Locate the cell with the specified text and output its [X, Y] center coordinate. 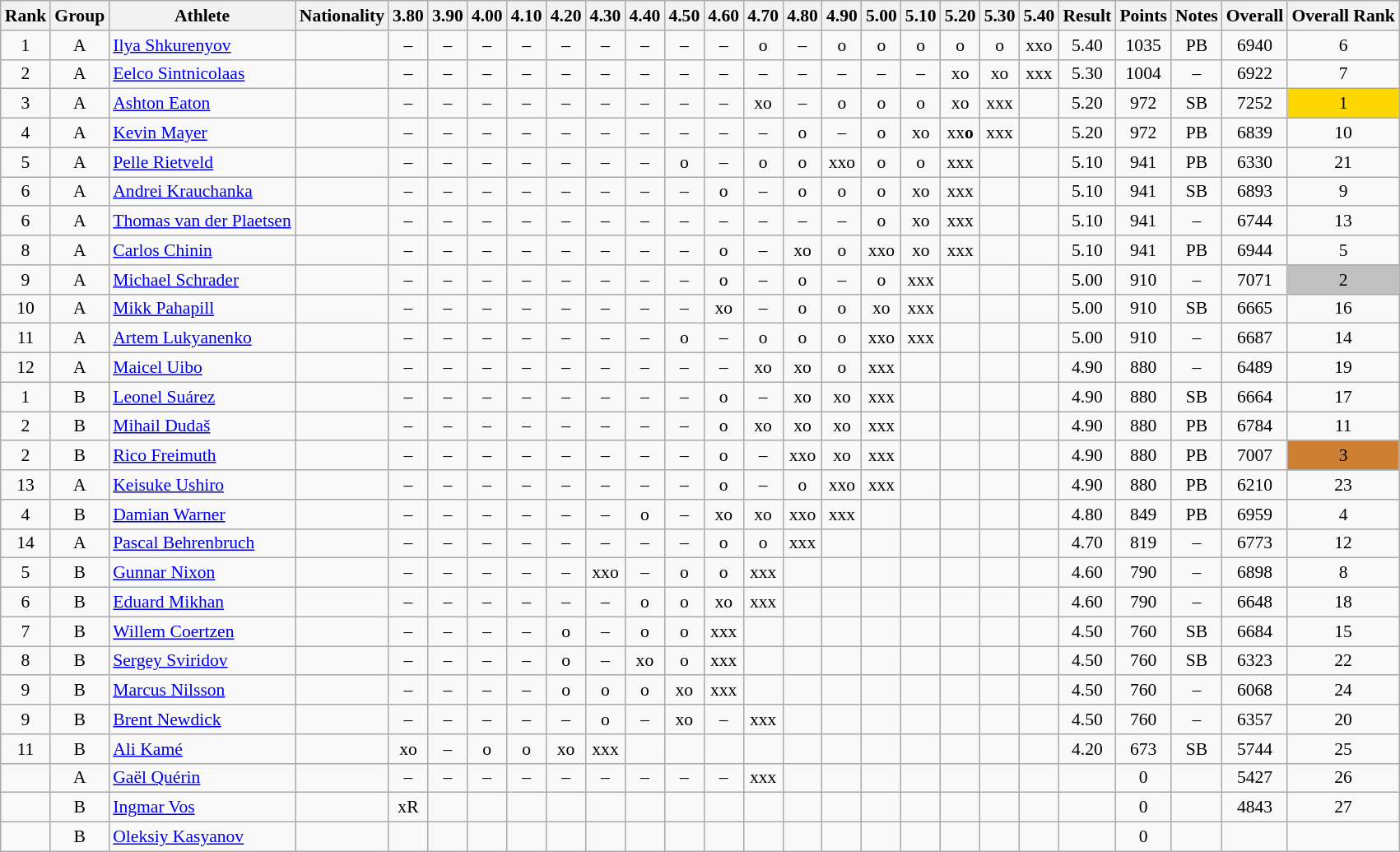
819 [1143, 543]
Group [79, 16]
6068 [1255, 691]
23 [1343, 485]
6323 [1255, 661]
Mikk Pahapill [202, 309]
Rank [26, 16]
17 [1343, 397]
Overall [1255, 16]
6648 [1255, 603]
Eduard Mikhan [202, 603]
5744 [1255, 749]
22 [1343, 661]
xR [408, 808]
Result [1086, 16]
6940 [1255, 45]
Athlete [202, 16]
673 [1143, 749]
1035 [1143, 45]
19 [1343, 368]
3.80 [408, 16]
Pascal Behrenbruch [202, 543]
Eelco Sintnicolaas [202, 74]
Gaël Quérin [202, 778]
6489 [1255, 368]
4.40 [644, 16]
6959 [1255, 514]
6893 [1255, 192]
Points [1143, 16]
Mihail Dudaš [202, 426]
Nationality [342, 16]
Thomas van der Plaetsen [202, 221]
Gunnar Nixon [202, 573]
Sergey Sviridov [202, 661]
Willem Coertzen [202, 631]
Overall Rank [1343, 16]
5427 [1255, 778]
3.90 [448, 16]
Oleksiy Kasyanov [202, 837]
Kevin Mayer [202, 133]
Damian Warner [202, 514]
6664 [1255, 397]
6687 [1255, 338]
Marcus Nilsson [202, 691]
Carlos Chinin [202, 250]
6210 [1255, 485]
Notes [1197, 16]
Michael Schrader [202, 280]
6922 [1255, 74]
Ali Kamé [202, 749]
16 [1343, 309]
25 [1343, 749]
4.10 [527, 16]
6773 [1255, 543]
7252 [1255, 104]
Brent Newdick [202, 719]
Maicel Uibo [202, 368]
Ashton Eaton [202, 104]
Ingmar Vos [202, 808]
21 [1343, 162]
6944 [1255, 250]
15 [1343, 631]
Rico Freimuth [202, 456]
6744 [1255, 221]
Keisuke Ushiro [202, 485]
27 [1343, 808]
Andrei Krauchanka [202, 192]
4843 [1255, 808]
24 [1343, 691]
7007 [1255, 456]
849 [1143, 514]
6665 [1255, 309]
6330 [1255, 162]
1004 [1143, 74]
Leonel Suárez [202, 397]
4.00 [487, 16]
7071 [1255, 280]
Pelle Rietveld [202, 162]
Ilya Shkurenyov [202, 45]
6898 [1255, 573]
6839 [1255, 133]
6784 [1255, 426]
20 [1343, 719]
4.30 [606, 16]
Artem Lukyanenko [202, 338]
26 [1343, 778]
18 [1343, 603]
6357 [1255, 719]
6684 [1255, 631]
